Pinpoint the cell where the given text exists, returning its (x, y) midpoint coordinate. 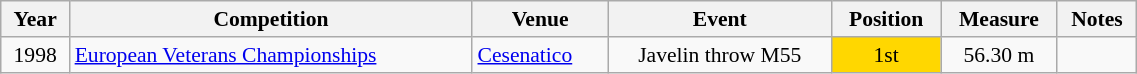
Position (886, 19)
Year (36, 19)
Measure (999, 19)
Notes (1097, 19)
1st (886, 55)
56.30 m (999, 55)
Competition (272, 19)
Event (720, 19)
Venue (540, 19)
European Veterans Championships (272, 55)
Javelin throw M55 (720, 55)
Cesenatico (540, 55)
1998 (36, 55)
